Capture the cell that displays the provided text and extract its (X, Y) central coordinate. 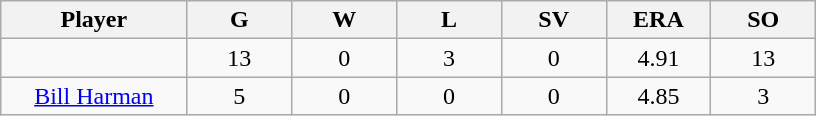
SV (554, 20)
Bill Harman (94, 96)
W (344, 20)
Player (94, 20)
4.91 (658, 58)
L (450, 20)
5 (240, 96)
ERA (658, 20)
G (240, 20)
4.85 (658, 96)
SO (764, 20)
